Capture the cell that displays the provided text and extract its (x, y) central coordinate. 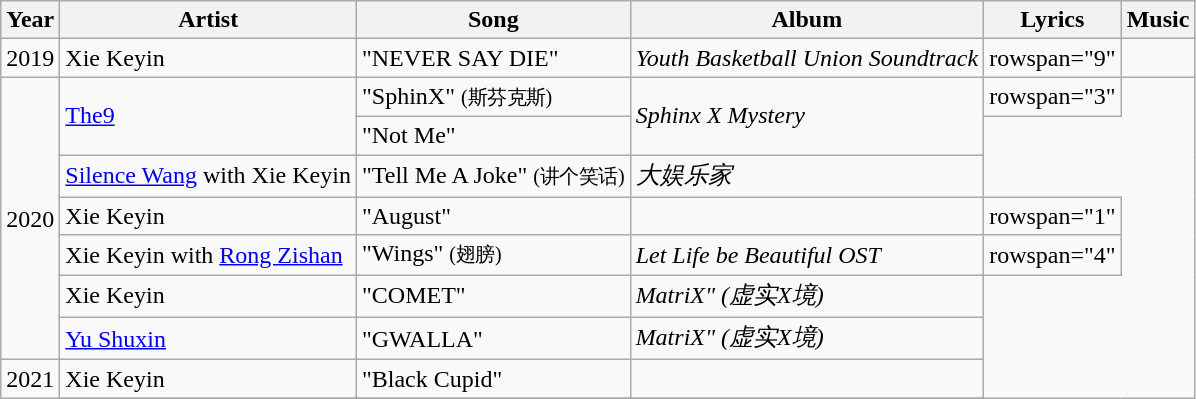
"Black Cupid" (493, 379)
"COMET" (493, 296)
Yu Shuxin (208, 338)
rowspan="1" (1053, 216)
"Wings" (翅膀) (493, 255)
"Tell Me A Joke" (讲个笑话) (493, 176)
Lyrics (1053, 20)
"GWALLA" (493, 338)
rowspan="3" (1053, 97)
Xie Keyin with Rong Zishan (208, 255)
rowspan="9" (1053, 58)
2021 (30, 379)
"SphinX" (斯芬克斯) (493, 97)
Song (493, 20)
Let Life be Beautiful OST (807, 255)
Artist (208, 20)
2020 (30, 218)
大娱乐家 (807, 176)
Youth Basketball Union Soundtrack (807, 58)
The9 (208, 116)
Music (1158, 20)
"NEVER SAY DIE" (493, 58)
"Not Me" (493, 135)
rowspan="4" (1053, 255)
2019 (30, 58)
Silence Wang with Xie Keyin (208, 176)
Year (30, 20)
Sphinx X Mystery (807, 116)
"August" (493, 216)
Album (807, 20)
